Pinpoint the cell where the given text exists, returning its [x, y] midpoint coordinate. 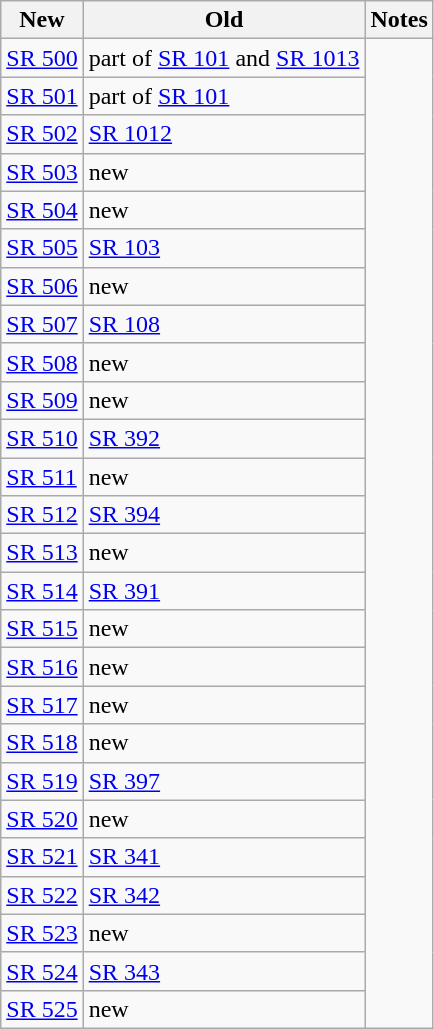
Notes [399, 20]
SR 392 [224, 438]
SR 505 [42, 248]
SR 1012 [224, 134]
SR 391 [224, 591]
SR 512 [42, 515]
SR 524 [42, 971]
SR 523 [42, 933]
SR 502 [42, 134]
SR 510 [42, 438]
SR 513 [42, 553]
part of SR 101 [224, 96]
SR 520 [42, 819]
New [42, 20]
SR 504 [42, 210]
SR 515 [42, 629]
SR 517 [42, 705]
SR 509 [42, 400]
SR 514 [42, 591]
SR 519 [42, 781]
SR 108 [224, 324]
SR 511 [42, 477]
SR 343 [224, 971]
SR 516 [42, 667]
SR 518 [42, 743]
SR 103 [224, 248]
SR 506 [42, 286]
Old [224, 20]
SR 508 [42, 362]
SR 397 [224, 781]
SR 503 [42, 172]
SR 341 [224, 857]
SR 522 [42, 895]
SR 500 [42, 58]
SR 507 [42, 324]
SR 525 [42, 1009]
SR 521 [42, 857]
SR 342 [224, 895]
SR 394 [224, 515]
SR 501 [42, 96]
part of SR 101 and SR 1013 [224, 58]
